Provide the (x, y) coordinate of the cell's center where the given text is located.  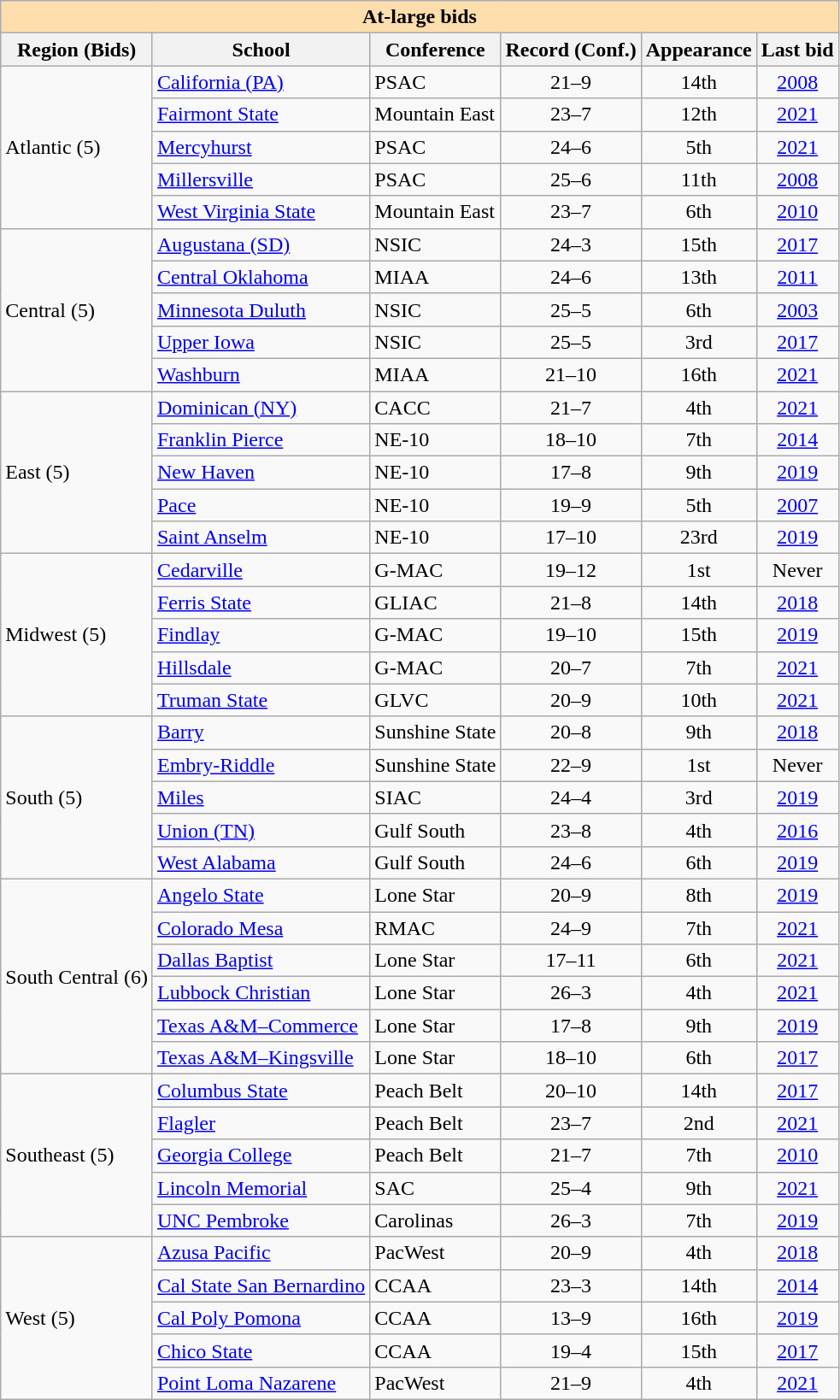
22–9 (571, 765)
Millersville (261, 179)
East (5) (77, 473)
Pace (261, 505)
South (5) (77, 797)
20–8 (571, 732)
Barry (261, 732)
19–12 (571, 570)
Point Loma Nazarene (261, 1383)
10th (699, 700)
California (PA) (261, 82)
19–9 (571, 505)
23–3 (571, 1285)
23–8 (571, 830)
Saint Anselm (261, 538)
21–8 (571, 603)
Embry-Riddle (261, 765)
Truman State (261, 700)
Central Oklahoma (261, 277)
Cal State San Bernardino (261, 1285)
Texas A&M–Kingsville (261, 1058)
24–4 (571, 797)
New Haven (261, 473)
24–3 (571, 244)
Azusa Pacific (261, 1253)
13th (699, 277)
RMAC (436, 927)
19–10 (571, 635)
Dallas Baptist (261, 961)
West Alabama (261, 862)
17–10 (571, 538)
Cedarville (261, 570)
Columbus State (261, 1091)
Findlay (261, 635)
Lubbock Christian (261, 993)
School (261, 50)
Franklin Pierce (261, 440)
Lincoln Memorial (261, 1188)
12th (699, 115)
Chico State (261, 1350)
8th (699, 895)
Cal Poly Pomona (261, 1318)
Miles (261, 797)
Appearance (699, 50)
Angelo State (261, 895)
2016 (797, 830)
23rd (699, 538)
2007 (797, 505)
19–4 (571, 1350)
Minnesota Duluth (261, 309)
Texas A&M–Commerce (261, 1026)
17–11 (571, 961)
20–7 (571, 668)
SIAC (436, 797)
Augustana (SD) (261, 244)
11th (699, 179)
20–10 (571, 1091)
Mercyhurst (261, 147)
2nd (699, 1123)
SAC (436, 1188)
Region (Bids) (77, 50)
West (5) (77, 1318)
Central (5) (77, 309)
21–10 (571, 374)
Atlantic (5) (77, 147)
Southeast (5) (77, 1156)
CACC (436, 408)
South Central (6) (77, 976)
Union (TN) (261, 830)
Carolinas (436, 1221)
UNC Pembroke (261, 1221)
Ferris State (261, 603)
25–6 (571, 179)
GLVC (436, 700)
Upper Iowa (261, 342)
At-large bids (420, 17)
Flagler (261, 1123)
13–9 (571, 1318)
GLIAC (436, 603)
2011 (797, 277)
Washburn (261, 374)
Record (Conf.) (571, 50)
2003 (797, 309)
Conference (436, 50)
25–4 (571, 1188)
Hillsdale (261, 668)
Last bid (797, 50)
Dominican (NY) (261, 408)
Georgia College (261, 1156)
Midwest (5) (77, 635)
Fairmont State (261, 115)
Colorado Mesa (261, 927)
West Virginia State (261, 212)
24–9 (571, 927)
